Output the (x, y) coordinate of the center of the cell containing the given text.  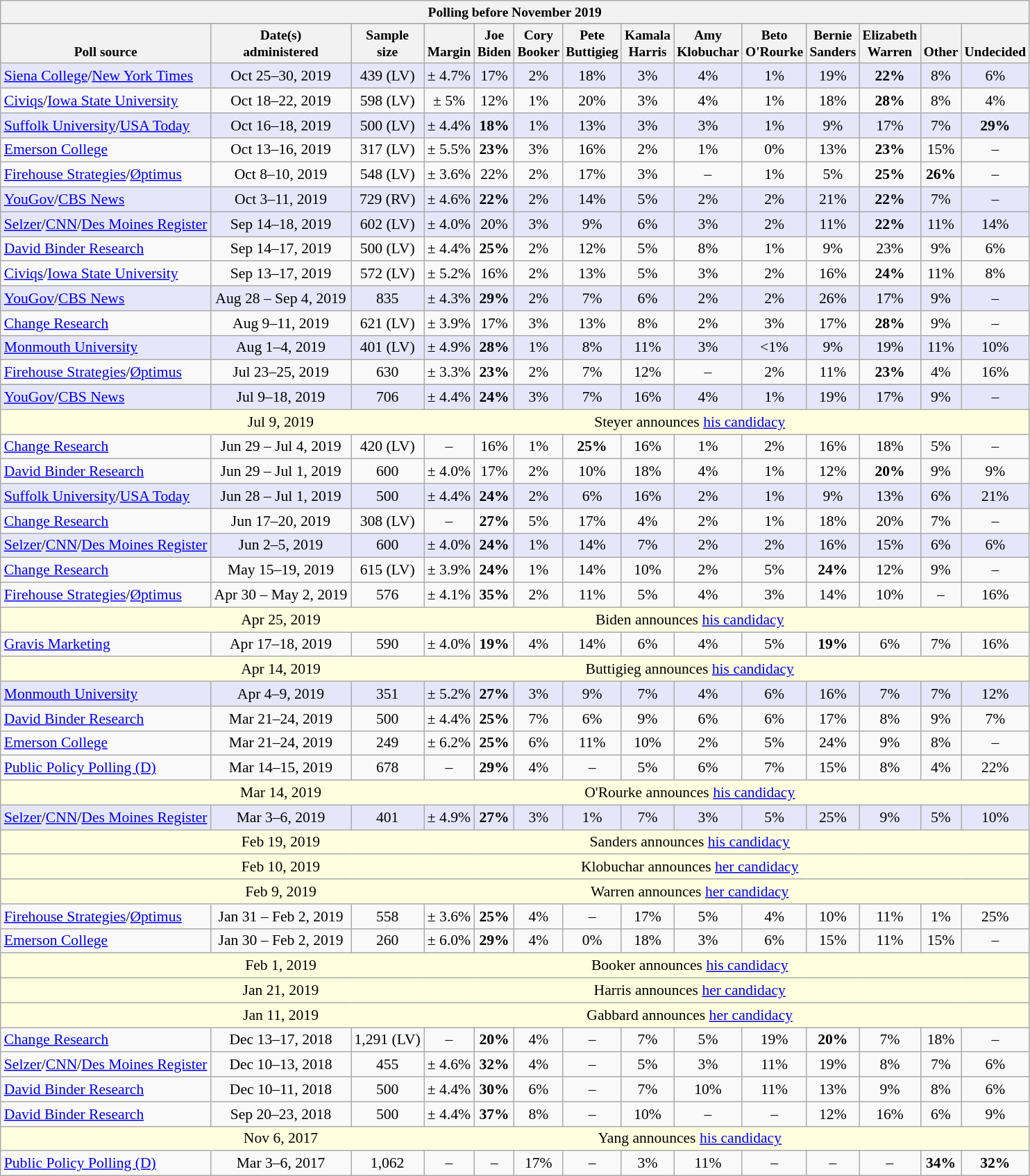
548 (LV) (387, 175)
Polling before November 2019 (515, 12)
Sep 14–18, 2019 (280, 224)
455 (387, 1065)
Apr 14, 2019 (280, 670)
Jun 29 – Jul 1, 2019 (280, 472)
Jul 9–18, 2019 (280, 398)
1,062 (387, 1164)
615 (LV) (387, 570)
Oct 3–11, 2019 (280, 200)
351 (387, 694)
O'Rourke announces his candidacy (690, 793)
Mar 14, 2019 (280, 793)
420 (LV) (387, 447)
Oct 18–22, 2019 (280, 101)
678 (387, 768)
Oct 13–16, 2019 (280, 150)
± 6.2% (449, 743)
Feb 19, 2019 (280, 842)
Dec 13–17, 2018 (280, 1040)
Jan 30 – Feb 2, 2019 (280, 941)
PeteButtigieg (593, 43)
Apr 30 – May 2, 2019 (280, 595)
± 5% (449, 101)
401 (LV) (387, 348)
± 5.5% (449, 150)
Sep 13–17, 2019 (280, 274)
729 (RV) (387, 200)
Booker announces his candidacy (690, 966)
Harris announces her candidacy (690, 991)
Oct 8–10, 2019 (280, 175)
Sanders announces his candidacy (690, 842)
<1% (774, 348)
Poll source (105, 43)
Jan 21, 2019 (280, 991)
Feb 1, 2019 (280, 966)
Dec 10–13, 2018 (280, 1065)
34% (941, 1164)
Aug 9–11, 2019 (280, 323)
Date(s)administered (280, 43)
30% (494, 1089)
Feb 9, 2019 (280, 892)
35% (494, 595)
± 6.0% (449, 941)
ElizabethWarren (890, 43)
Warren announces her candidacy (690, 892)
Jul 9, 2019 (280, 422)
Mar 3–6, 2017 (280, 1164)
Margin (449, 43)
249 (387, 743)
Apr 17–18, 2019 (280, 645)
Sep 14–17, 2019 (280, 249)
Jan 11, 2019 (280, 1015)
Jan 31 – Feb 2, 2019 (280, 917)
Apr 25, 2019 (280, 620)
590 (387, 645)
Nov 6, 2017 (280, 1139)
Gabbard announces her candidacy (690, 1015)
JoeBiden (494, 43)
BernieSanders (833, 43)
317 (LV) (387, 150)
835 (387, 298)
Other (941, 43)
Samplesize (387, 43)
± 3.3% (449, 373)
558 (387, 917)
308 (LV) (387, 521)
Siena College/New York Times (105, 76)
Biden announces his candidacy (690, 620)
706 (387, 398)
Klobuchar announces her candidacy (690, 867)
598 (LV) (387, 101)
Aug 1–4, 2019 (280, 348)
Jun 28 – Jul 1, 2019 (280, 496)
± 4.3% (449, 298)
Oct 25–30, 2019 (280, 76)
Jul 23–25, 2019 (280, 373)
Steyer announces his candidacy (690, 422)
401 (387, 817)
± 4.1% (449, 595)
Oct 16–18, 2019 (280, 126)
Jun 17–20, 2019 (280, 521)
Gravis Marketing (105, 645)
Jun 29 – Jul 4, 2019 (280, 447)
± 4.7% (449, 76)
Aug 28 – Sep 4, 2019 (280, 298)
Feb 10, 2019 (280, 867)
AmyKlobuchar (708, 43)
37% (494, 1114)
Apr 4–9, 2019 (280, 694)
630 (387, 373)
602 (LV) (387, 224)
BetoO'Rourke (774, 43)
KamalaHarris (647, 43)
572 (LV) (387, 274)
Dec 10–11, 2018 (280, 1089)
Undecided (995, 43)
Sep 20–23, 2018 (280, 1114)
1,291 (LV) (387, 1040)
621 (LV) (387, 323)
Mar 3–6, 2019 (280, 817)
Buttigieg announces his candidacy (690, 670)
576 (387, 595)
Jun 2–5, 2019 (280, 545)
Mar 14–15, 2019 (280, 768)
May 15–19, 2019 (280, 570)
439 (LV) (387, 76)
CoryBooker (539, 43)
260 (387, 941)
Yang announces his candidacy (690, 1139)
